Search for the cell housing the specified text and yield its (x, y) center coordinate. 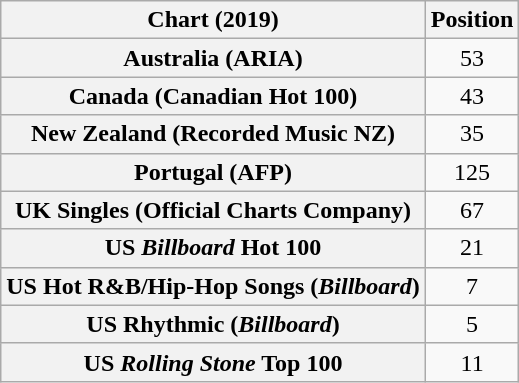
US Rolling Stone Top 100 (213, 362)
67 (472, 210)
7 (472, 286)
Portugal (AFP) (213, 172)
Canada (Canadian Hot 100) (213, 96)
UK Singles (Official Charts Company) (213, 210)
43 (472, 96)
Position (472, 20)
New Zealand (Recorded Music NZ) (213, 134)
Chart (2019) (213, 20)
Australia (ARIA) (213, 58)
35 (472, 134)
11 (472, 362)
53 (472, 58)
125 (472, 172)
US Hot R&B/Hip-Hop Songs (Billboard) (213, 286)
US Billboard Hot 100 (213, 248)
21 (472, 248)
5 (472, 324)
US Rhythmic (Billboard) (213, 324)
